Return [X, Y] of the center of cell containing provided text 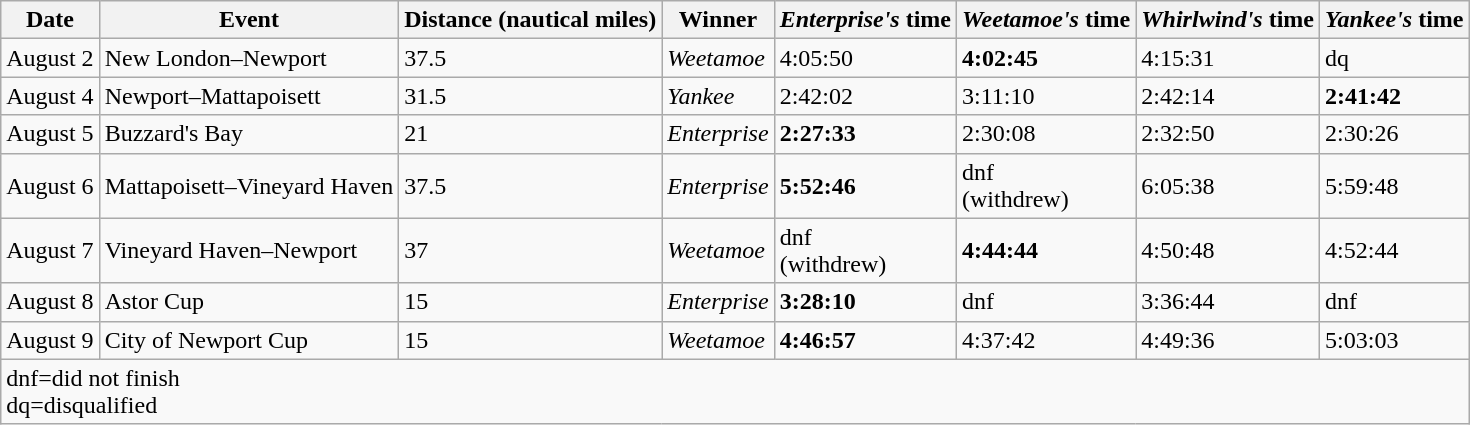
6:05:38 [1228, 186]
3:28:10 [865, 302]
2:30:26 [1394, 134]
4:05:50 [865, 58]
4:37:42 [1046, 340]
Distance (nautical miles) [530, 20]
New London–Newport [249, 58]
Whirlwind's time [1228, 20]
4:50:48 [1228, 250]
August 8 [50, 302]
Vineyard Haven–Newport [249, 250]
2:27:33 [865, 134]
4:49:36 [1228, 340]
2:30:08 [1046, 134]
August 4 [50, 96]
dq [1394, 58]
August 6 [50, 186]
Astor Cup [249, 302]
Buzzard's Bay [249, 134]
37 [530, 250]
Weetamoe's time [1046, 20]
dnf=did not finishdq=disqualified [735, 392]
Winner [718, 20]
Event [249, 20]
2:32:50 [1228, 134]
3:11:10 [1046, 96]
Enterprise's time [865, 20]
Date [50, 20]
City of Newport Cup [249, 340]
31.5 [530, 96]
Yankee [718, 96]
August 9 [50, 340]
Newport–Mattapoisett [249, 96]
2:42:02 [865, 96]
August 7 [50, 250]
3:36:44 [1228, 302]
21 [530, 134]
Mattapoisett–Vineyard Haven [249, 186]
5:03:03 [1394, 340]
5:52:46 [865, 186]
2:41:42 [1394, 96]
2:42:14 [1228, 96]
4:52:44 [1394, 250]
August 5 [50, 134]
Yankee's time [1394, 20]
4:44:44 [1046, 250]
August 2 [50, 58]
4:02:45 [1046, 58]
4:46:57 [865, 340]
5:59:48 [1394, 186]
4:15:31 [1228, 58]
